Extract the [X, Y] coordinate from the center of the cell holding the provided text.  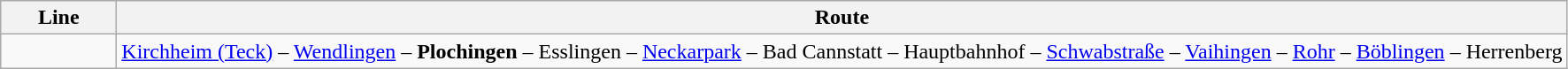
Line [58, 18]
Route [842, 18]
